For the text-containing cell, return its midpoint in [x, y] coordinate format. 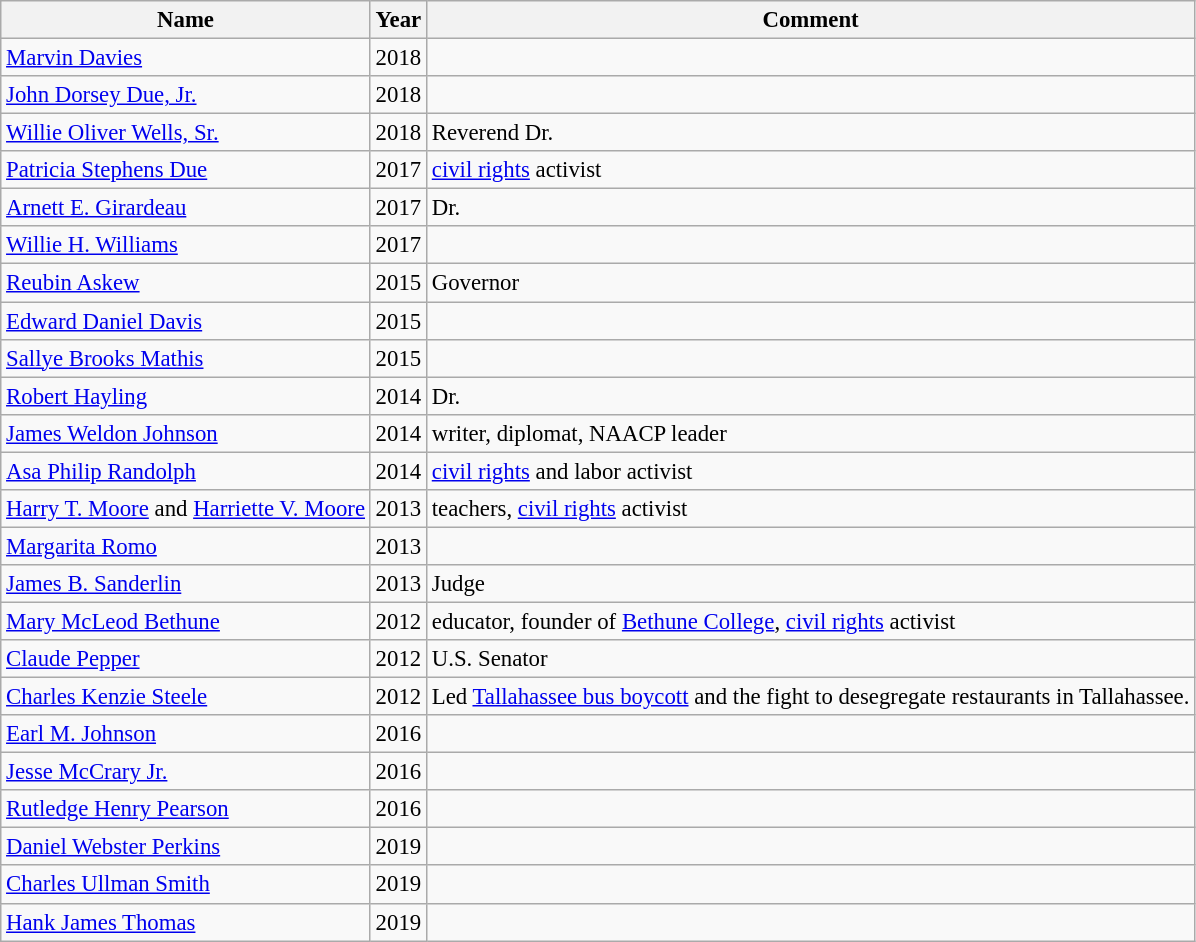
writer, diplomat, NAACP leader [810, 433]
Arnett E. Girardeau [186, 208]
Patricia Stephens Due [186, 170]
Name [186, 20]
Claude Pepper [186, 659]
Reubin Askew [186, 283]
John Dorsey Due, Jr. [186, 95]
Willie H. Williams [186, 245]
Year [398, 20]
Robert Hayling [186, 396]
Willie Oliver Wells, Sr. [186, 133]
Comment [810, 20]
Charles Ullman Smith [186, 885]
Judge [810, 584]
Led Tallahassee bus boycott and the fight to desegregate restaurants in Tallahassee. [810, 697]
Mary McLeod Bethune [186, 621]
Earl M. Johnson [186, 734]
Daniel Webster Perkins [186, 847]
Governor [810, 283]
Jesse McCrary Jr. [186, 772]
Harry T. Moore and Harriette V. Moore [186, 509]
civil rights activist [810, 170]
James B. Sanderlin [186, 584]
Hank James Thomas [186, 922]
James Weldon Johnson [186, 433]
civil rights and labor activist [810, 471]
Reverend Dr. [810, 133]
teachers, civil rights activist [810, 509]
Rutledge Henry Pearson [186, 809]
Marvin Davies [186, 58]
Asa Philip Randolph [186, 471]
educator, founder of Bethune College, civil rights activist [810, 621]
Charles Kenzie Steele [186, 697]
Sallye Brooks Mathis [186, 358]
Margarita Romo [186, 546]
Edward Daniel Davis [186, 321]
U.S. Senator [810, 659]
